From the cell containing the given text, extract its center point as (X, Y) coordinate. 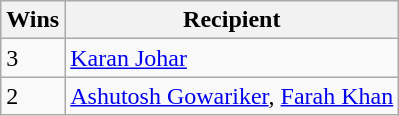
Karan Johar (232, 58)
2 (33, 96)
Wins (33, 20)
Recipient (232, 20)
3 (33, 58)
Ashutosh Gowariker, Farah Khan (232, 96)
